Locate the cell with the specified text and output its (x, y) center coordinate. 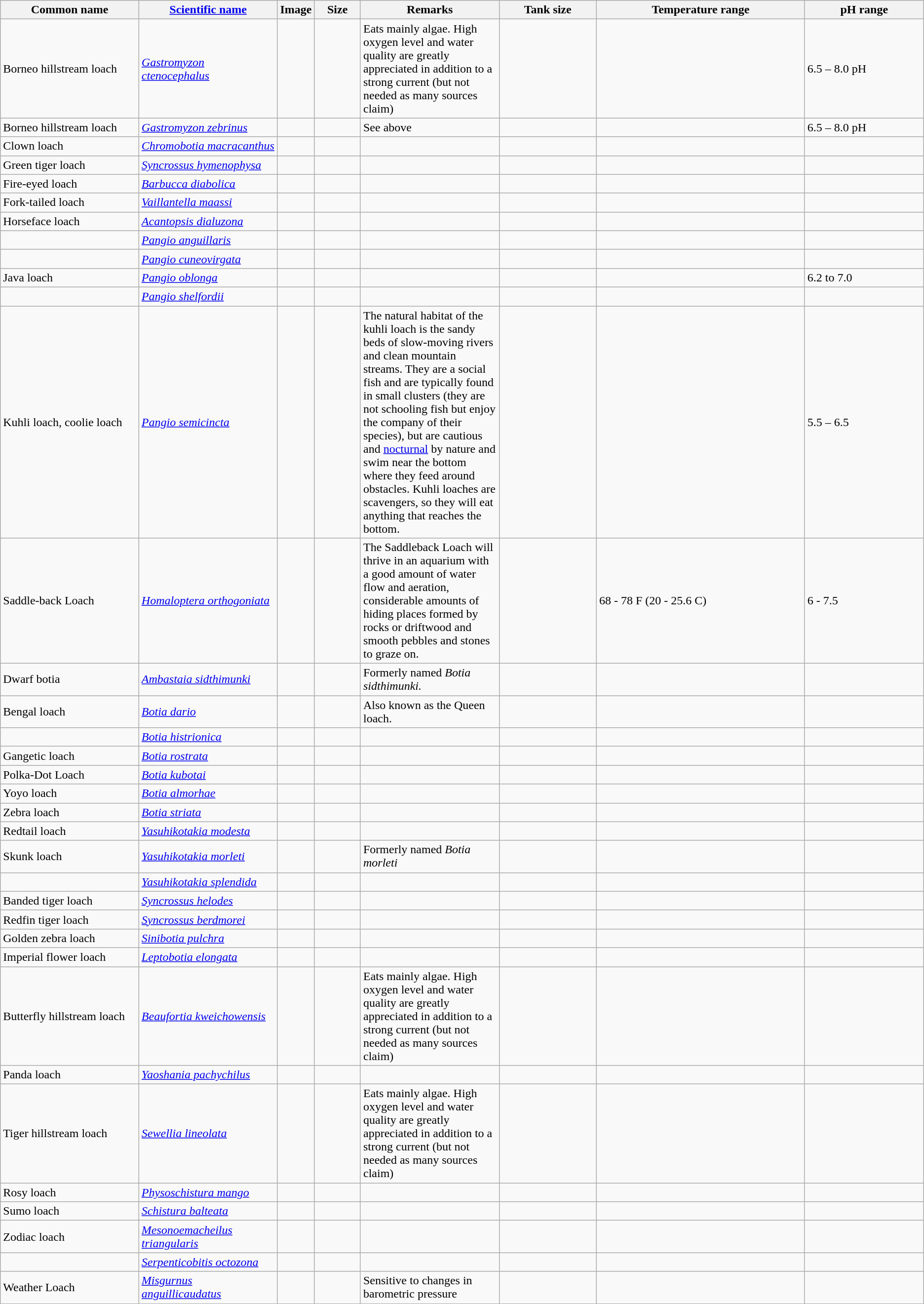
5.5 – 6.5 (864, 422)
Green tiger loach (70, 165)
Zebra loach (70, 812)
Barbucca diabolica (208, 184)
Chromobotia macracanthus (208, 146)
Pangio oblonga (208, 277)
Tank size (548, 10)
Image (296, 10)
Saddle-back Loach (70, 601)
Botia striata (208, 812)
Botia rostrata (208, 756)
Pangio anguillaris (208, 240)
Horseface loach (70, 221)
Gangetic loach (70, 756)
Sensitive to changes in barometric pressure (429, 1288)
Imperial flower loach (70, 957)
Sumo loach (70, 1211)
Botia almorhae (208, 793)
Zodiac loach (70, 1236)
Pangio cuneovirgata (208, 259)
Yoyo loach (70, 793)
Common name (70, 10)
Serpenticobitis octozona (208, 1262)
Skunk loach (70, 856)
Acantopsis dialuzona (208, 221)
Schistura balteata (208, 1211)
Bengal loach (70, 712)
Kuhli loach, coolie loach (70, 422)
Redfin tiger loach (70, 919)
Syncrossus hymenophysa (208, 165)
Rosy loach (70, 1192)
Gastromyzon zebrinus (208, 127)
Size (338, 10)
6.2 to 7.0 (864, 277)
pH range (864, 10)
Botia dario (208, 712)
Clown loach (70, 146)
Yasuhikotakia morleti (208, 856)
Temperature range (700, 10)
Physoschistura mango (208, 1192)
Pangio semicincta (208, 422)
Dwarf botia (70, 679)
Homaloptera orthogoniata (208, 601)
Also known as the Queen loach. (429, 712)
Butterfly hillstream loach (70, 1016)
Ambastaia sidthimunki (208, 679)
Gastromyzon ctenocephalus (208, 69)
Botia histrionica (208, 737)
Syncrossus berdmorei (208, 919)
Syncrossus helodes (208, 901)
Sinibotia pulchra (208, 938)
Yasuhikotakia splendida (208, 882)
Fire-eyed loach (70, 184)
Leptobotia elongata (208, 957)
Java loach (70, 277)
Polka-Dot Loach (70, 775)
6 - 7.5 (864, 601)
Banded tiger loach (70, 901)
Weather Loach (70, 1288)
Remarks (429, 10)
Formerly named Botia sidthimunki. (429, 679)
Tiger hillstream loach (70, 1134)
Redtail loach (70, 831)
Sewellia lineolata (208, 1134)
Golden zebra loach (70, 938)
68 - 78 F (20 - 25.6 C) (700, 601)
Fork-tailed loach (70, 202)
Pangio shelfordii (208, 296)
Beaufortia kweichowensis (208, 1016)
Scientific name (208, 10)
See above (429, 127)
Yasuhikotakia modesta (208, 831)
Panda loach (70, 1075)
Botia kubotai (208, 775)
Yaoshania pachychilus (208, 1075)
Misgurnus anguillicaudatus (208, 1288)
Mesonoemacheilus triangularis (208, 1236)
Formerly named Botia morleti (429, 856)
Vaillantella maassi (208, 202)
